Detect which cell encompasses the target text, then output its [x, y] center coordinate. 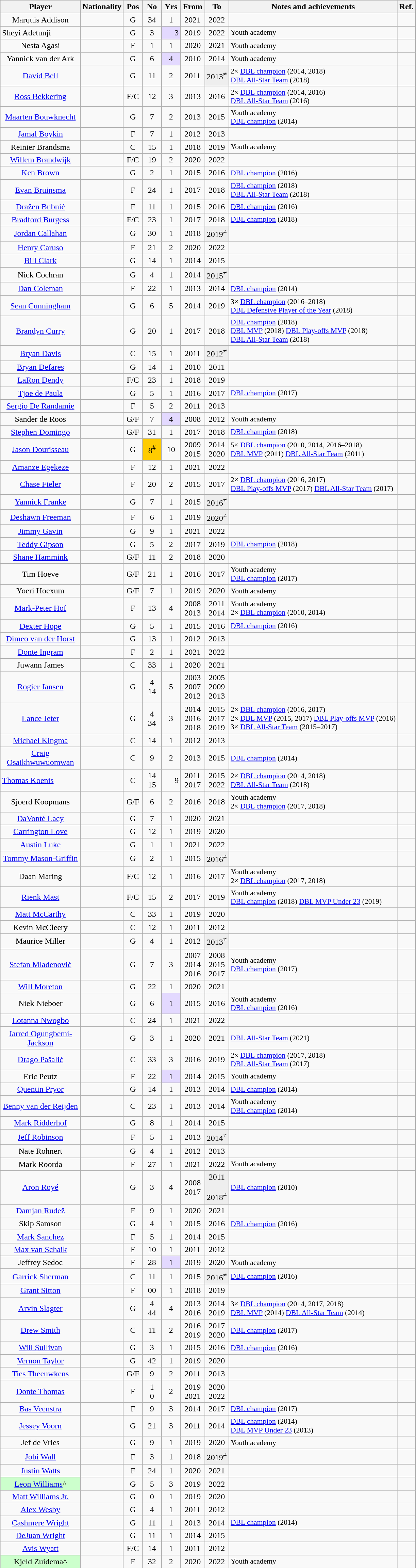
Ross Bekkering [40, 96]
Nick Cochran [40, 275]
Mark Roorda [40, 1164]
Garrick Sherman [40, 1277]
Willem Brandwijk [40, 160]
20172020 [217, 1330]
30 [152, 234]
Sean Cunningham [40, 306]
Max van Schaik [40, 1249]
Marquis Addison [40, 20]
Mark Ridderhof [40, 1123]
Jef de Vries [40, 1443]
2× DBL champion (2017, 2018)DBL All-Star Team (2017) [313, 1059]
Rienk Mast [40, 897]
Notes and achievements [313, 7]
Damjan Rudež [40, 1211]
3× DBL champion (2016–2018)DBL Defensive Player of the Year (2018) [313, 306]
DBL champion (2018)DBL MVP (2018) DBL Play-offs MVP (2018)DBL All-Star Team (2018) [313, 331]
Amanze Egekeze [40, 467]
Jeff Robinson [40, 1137]
Craig Osaikhwuwuomwan [40, 758]
Tjoe de Paula [40, 393]
DaVonté Lacy [40, 818]
Eric Peutz [40, 1076]
Skip Samson [40, 1223]
Donte Ingram [40, 652]
Carrington Love [40, 831]
DBL champion (2014)DBL MVP Under 23 (2013) [313, 1426]
David Bell [40, 76]
20052009 2013 [217, 687]
2008 [193, 419]
DBL champion (2010) [313, 1187]
DBL All-Star Team (2021) [313, 1038]
Quentin Pryor [40, 1089]
20142020 [217, 449]
2× DBL champion (2016, 2017)DBL Play-offs MVP (2017) DBL All-Star Team (2017) [313, 484]
3× DBL champion (2014, 2017, 2018)DBL MVP (2014) DBL All-Star Team (2014) [313, 1308]
Youth academy2× DBL champion (2010, 2014) [313, 609]
Dan Coleman [40, 289]
2012≠ [217, 353]
Stephen Domingo [40, 432]
Nate Rohnert [40, 1151]
Teddy Gipson [40, 544]
Pos [133, 7]
Drago Pašalić [40, 1059]
2× DBL champion (2014, 2016)DBL All-Star Team (2016) [313, 96]
Sergio De Randamie [40, 406]
Nesta Agasi [40, 46]
20142016 2018 [193, 718]
Jamal Boykin [40, 134]
Avis Wyatt [40, 1549]
Ken Brown [40, 173]
Bryan Davis [40, 353]
Vernon Taylor [40, 1361]
Shane Hammink [40, 557]
Stefan Mladenović [40, 964]
20112014 [217, 609]
20192021 [193, 1391]
Lance Jeter [40, 718]
Arvin Slagter [40, 1308]
Rogier Jansen [40, 687]
20202022 [217, 1391]
Yannick Franke [40, 502]
Player [40, 7]
Yannick van der Ark [40, 59]
Sheyi Adetunji [40, 33]
1415 [152, 780]
Austin Luke [40, 845]
Matt McCarthy [40, 914]
20032007 2012 [193, 687]
00 [152, 1291]
Reinier Brandsma [40, 147]
Maurice Miller [40, 942]
Aron Royé [40, 1187]
0 [152, 1497]
20082017 [193, 1187]
Bill Clark [40, 261]
Bryan Defares [40, 367]
LaRon Dendy [40, 380]
Jarred Ogungbemi-Jackson [40, 1038]
Leon Williams^ [40, 1484]
Maarten Bouwknecht [40, 117]
Matt Williams Jr. [40, 1497]
8# [152, 449]
434 [152, 718]
5× DBL champion (2010, 2014, 2016–2018)DBL MVP (2011) DBL All-Star Team (2011) [313, 449]
20132016 [193, 1308]
20152022 [217, 780]
Donte Thomas [40, 1391]
Juwann James [40, 665]
Jessey Voorn [40, 1426]
Evan Bruinsma [40, 190]
Tim Hoeve [40, 574]
Niek Nieboer [40, 1004]
No [152, 7]
Mark Sanchez [40, 1236]
Ref. [406, 7]
Youth academyDBL champion (2016) [313, 1004]
Will Moreton [40, 987]
Jordan Callahan [40, 234]
20112018≠ [217, 1187]
Will Sullivan [40, 1348]
19 [152, 160]
20092015 [193, 449]
Cashmere Wright [40, 1522]
20082013 [193, 609]
42 [152, 1361]
444 [152, 1308]
Yrs [171, 7]
20162019 [193, 1330]
Jeffrey Sedoc [40, 1262]
Dimeo van der Horst [40, 639]
Youth academyDBL champion (2014) [313, 1106]
20142019 [217, 1308]
2020≠ [217, 517]
Grant Sitton [40, 1291]
Jason Dourisseau [40, 449]
To [217, 7]
Kevin McCleery [40, 927]
8 [152, 1123]
Bradford Burgess [40, 220]
From [193, 7]
Lotanna Nwogbo [40, 1020]
Daan Maring [40, 876]
2014≠ [217, 1137]
Dražen Bubnić [40, 207]
Ties Theeuwkens [40, 1374]
2× DBL champion (2016, 2017)2× DBL MVP (2015, 2017) DBL Play-offs MVP (2016)3× DBL All-Star Team (2015–2017) [313, 718]
20072014 2016 [193, 964]
20082015 2017 [217, 964]
32 [152, 1562]
28 [152, 1262]
Michael Kingma [40, 740]
31 [152, 432]
Nationality [102, 7]
Benny van der Reijden [40, 1106]
DeJuan Wright [40, 1536]
Jobi Wall [40, 1457]
Henry Caruso [40, 247]
DBL champion (2018)DBL All-Star Team (2018) [313, 190]
27 [152, 1164]
2015≠ [217, 275]
Thomas Koenis [40, 780]
Bas Veenstra [40, 1409]
414 [152, 687]
Mark-Peter Hof [40, 609]
Youth academy DBL champion (2014) [313, 117]
Sjoerd Koopmans [40, 801]
20112017 [193, 780]
Dexter Hope [40, 626]
Youth academyDBL champion (2018) DBL MVP Under 23 (2019) [313, 897]
Jimmy Gavin [40, 531]
Tommy Mason-Griffin [40, 859]
Chase Fieler [40, 484]
Kjeld Zuidema^ [40, 1562]
Drew Smith [40, 1330]
Deshawn Freeman [40, 517]
Sander de Roos [40, 419]
Justin Watts [40, 1471]
Alex Wesby [40, 1509]
Yoeri Hoexum [40, 591]
Brandyn Curry [40, 331]
20152017 2019 [217, 718]
34 [152, 20]
